Pinpoint the cell where the given text exists, returning its (x, y) midpoint coordinate. 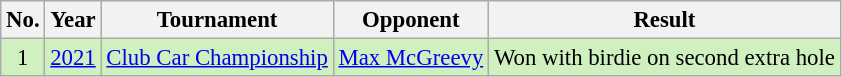
Club Car Championship (217, 58)
Result (665, 20)
Max McGreevy (410, 58)
Opponent (410, 20)
1 (23, 58)
Year (73, 20)
Won with birdie on second extra hole (665, 58)
2021 (73, 58)
No. (23, 20)
Tournament (217, 20)
